Output the [x, y] coordinate of the center of the cell containing the given text.  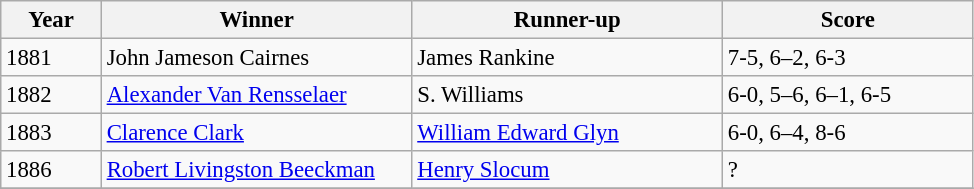
7-5, 6–2, 6-3 [848, 58]
Henry Slocum [568, 170]
Clarence Clark [256, 133]
Year [52, 20]
Runner-up [568, 20]
John Jameson Cairnes [256, 58]
1883 [52, 133]
6-0, 5–6, 6–1, 6-5 [848, 95]
S. Williams [568, 95]
1886 [52, 170]
William Edward Glyn [568, 133]
1882 [52, 95]
James Rankine [568, 58]
Robert Livingston Beeckman [256, 170]
1881 [52, 58]
6-0, 6–4, 8-6 [848, 133]
Winner [256, 20]
? [848, 170]
Alexander Van Rensselaer [256, 95]
Score [848, 20]
